Detect which cell encompasses the target text, then output its [X, Y] center coordinate. 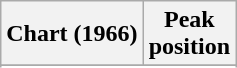
Chart (1966) [72, 34]
Peakposition [189, 34]
